Capture the cell that displays the provided text and extract its [x, y] central coordinate. 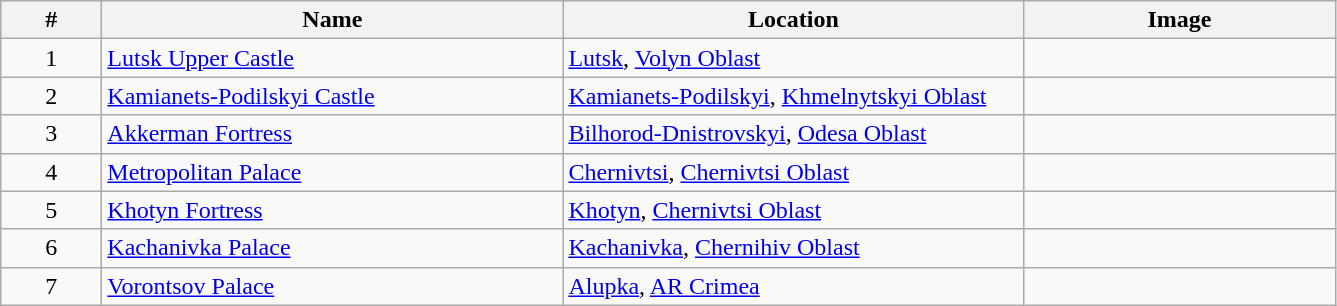
6 [52, 248]
Name [332, 20]
Metropolitan Palace [332, 172]
7 [52, 286]
5 [52, 210]
Khotyn, Chernivtsi Oblast [794, 210]
3 [52, 134]
Akkerman Fortress [332, 134]
Lutsk Upper Castle [332, 58]
Image [1180, 20]
Chernivtsi, Chernivtsi Oblast [794, 172]
2 [52, 96]
Alupka, AR Crimea [794, 286]
Kamianets-Podilskyi, Khmelnytskyi Oblast [794, 96]
1 [52, 58]
Kachanivka Palace [332, 248]
Bilhorod-Dnistrovskyi, Odesa Oblast [794, 134]
Vorontsov Palace [332, 286]
Kachanivka, Chernihiv Oblast [794, 248]
Location [794, 20]
Lutsk, Volyn Oblast [794, 58]
Khotyn Fortress [332, 210]
Kamianets-Podilskyi Castle [332, 96]
# [52, 20]
4 [52, 172]
